Locate the cell with the specified text and output its [X, Y] center coordinate. 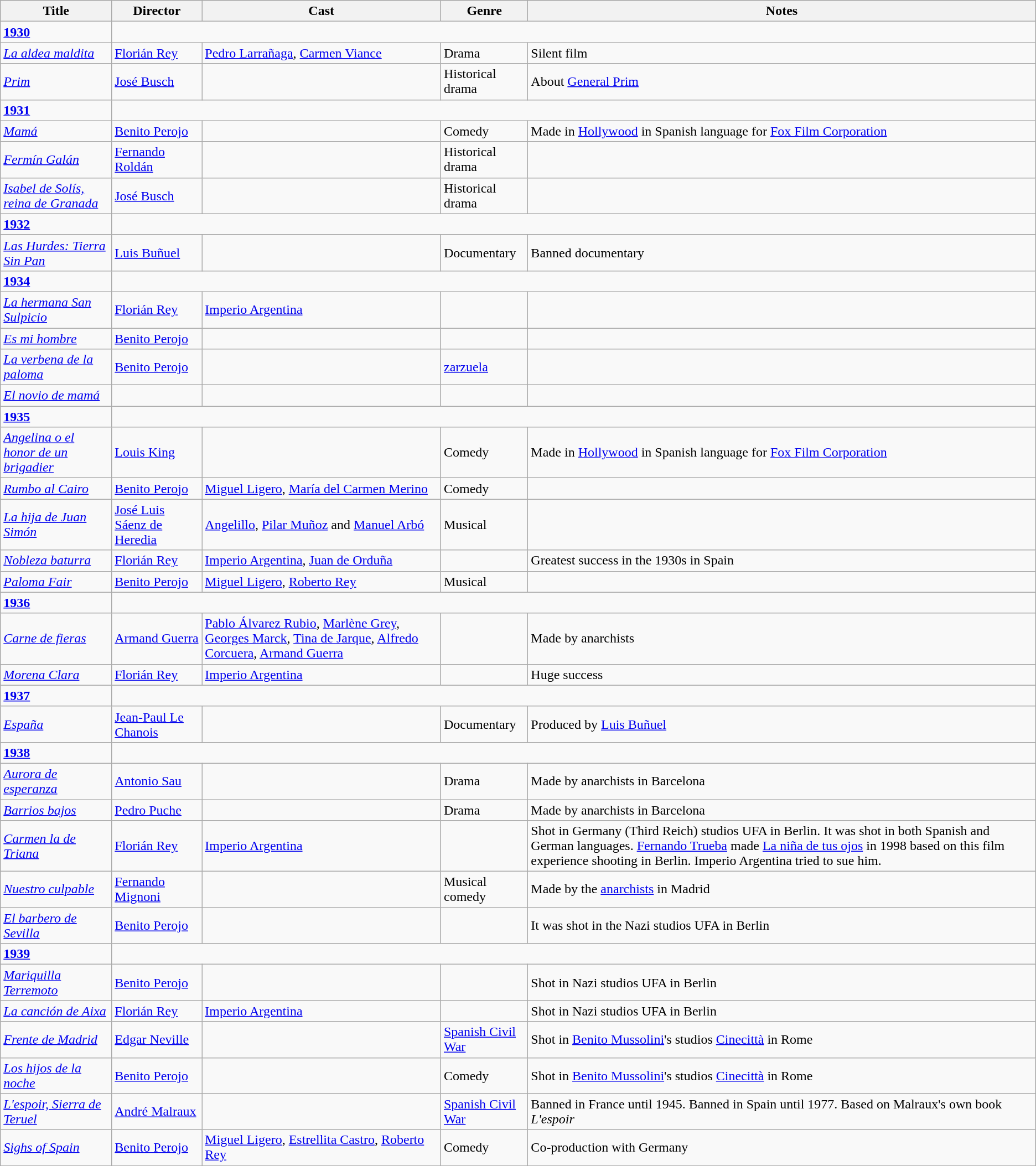
España [56, 724]
Greatest success in the 1930s in Spain [781, 561]
Carmen la de Triana [56, 846]
Luis Buñuel [157, 252]
Frente de Madrid [56, 1039]
Made by the anarchists in Madrid [781, 890]
Prim [56, 82]
1939 [56, 954]
zarzuela [484, 367]
Musical comedy [484, 890]
Genre [484, 11]
Banned in France until 1945. Banned in Spain until 1977. Based on Malraux's own book L'espoir [781, 1111]
Miguel Ligero, Roberto Rey [322, 582]
Co-production with Germany [781, 1148]
Fermín Galán [56, 159]
Pedro Puche [157, 810]
Silent film [781, 53]
Cast [322, 11]
1938 [56, 753]
Jean-Paul Le Chanois [157, 724]
La verbena de la paloma [56, 367]
Los hijos de la noche [56, 1076]
Las Hurdes: Tierra Sin Pan [56, 252]
André Malraux [157, 1111]
Angelina o el honor de un brigadier [56, 453]
La aldea maldita [56, 53]
El novio de mamá [56, 396]
1931 [56, 110]
Imperio Argentina, Juan de Orduña [322, 561]
1932 [56, 224]
Banned documentary [781, 252]
Mariquilla Terremoto [56, 983]
Aurora de esperanza [56, 781]
Louis King [157, 453]
Miguel Ligero, Estrellita Castro, Roberto Rey [322, 1148]
Armand Guerra [157, 639]
José Luis Sáenz de Heredia [157, 525]
Morena Clara [56, 675]
Es mi hombre [56, 338]
Notes [781, 11]
1936 [56, 603]
Director [157, 11]
Mamá [56, 131]
Huge success [781, 675]
Isabel de Solís, reina de Granada [56, 196]
About General Prim [781, 82]
La hermana San Sulpicio [56, 310]
Rumbo al Cairo [56, 489]
Fernando Roldán [157, 159]
Paloma Fair [56, 582]
1930 [56, 32]
Fernando Mignoni [157, 890]
1937 [56, 696]
Pedro Larrañaga, Carmen Viance [322, 53]
1935 [56, 417]
Edgar Neville [157, 1039]
Carne de fieras [56, 639]
Nuestro culpable [56, 890]
Pablo Álvarez Rubio, Marlène Grey, Georges Marck, Tina de Jarque, Alfredo Corcuera, Armand Guerra [322, 639]
It was shot in the Nazi studios UFA in Berlin [781, 925]
L'espoir, Sierra de Teruel [56, 1111]
Angelillo, Pilar Muñoz and Manuel Arbó [322, 525]
1934 [56, 281]
Miguel Ligero, María del Carmen Merino [322, 489]
Barrios bajos [56, 810]
La canción de Aixa [56, 1011]
Made by anarchists [781, 639]
La hija de Juan Simón [56, 525]
Title [56, 11]
Sighs of Spain [56, 1148]
Nobleza baturra [56, 561]
Antonio Sau [157, 781]
Produced by Luis Buñuel [781, 724]
El barbero de Sevilla [56, 925]
